Locate the cell with the specified text and output its (X, Y) center coordinate. 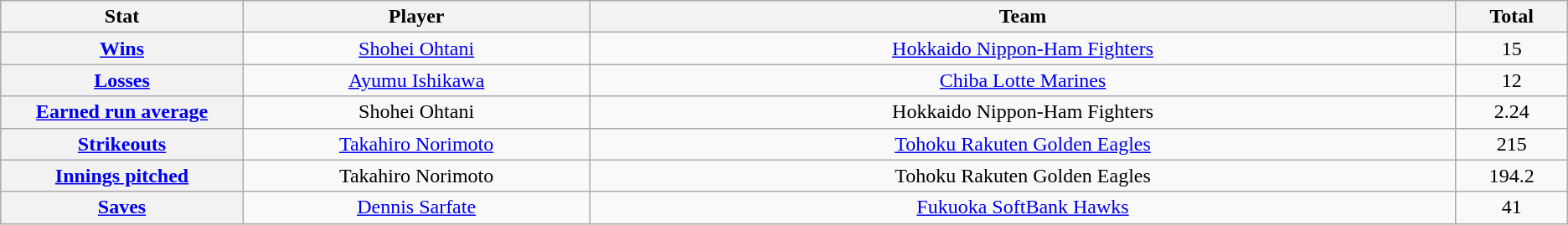
Total (1511, 17)
194.2 (1511, 176)
Fukuoka SoftBank Hawks (1023, 207)
215 (1511, 144)
Dennis Sarfate (416, 207)
Losses (122, 80)
Saves (122, 207)
Team (1023, 17)
2.24 (1511, 112)
15 (1511, 49)
Ayumu Ishikawa (416, 80)
Strikeouts (122, 144)
Wins (122, 49)
Stat (122, 17)
12 (1511, 80)
Earned run average (122, 112)
Chiba Lotte Marines (1023, 80)
Innings pitched (122, 176)
Player (416, 17)
41 (1511, 207)
